Extract the (X, Y) coordinate from the center of the cell holding the provided text.  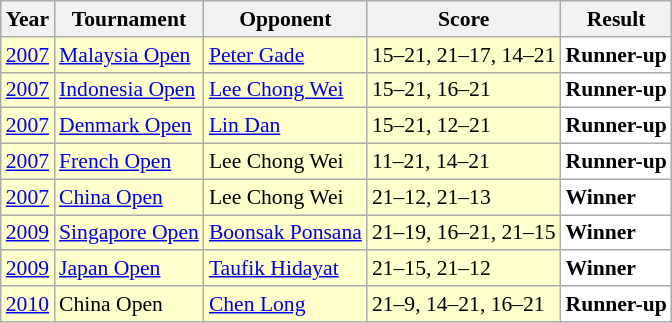
Tournament (129, 19)
21–19, 16–21, 21–15 (464, 233)
11–21, 14–21 (464, 162)
Year (28, 19)
Peter Gade (286, 55)
French Open (129, 162)
Malaysia Open (129, 55)
Opponent (286, 19)
Lin Dan (286, 126)
Denmark Open (129, 126)
15–21, 12–21 (464, 126)
Singapore Open (129, 233)
Chen Long (286, 304)
Japan Open (129, 269)
Score (464, 19)
Taufik Hidayat (286, 269)
Result (616, 19)
Boonsak Ponsana (286, 233)
Indonesia Open (129, 90)
15–21, 21–17, 14–21 (464, 55)
21–9, 14–21, 16–21 (464, 304)
21–15, 21–12 (464, 269)
2010 (28, 304)
21–12, 21–13 (464, 197)
15–21, 16–21 (464, 90)
